Locate the cell with the specified text and output its (X, Y) center coordinate. 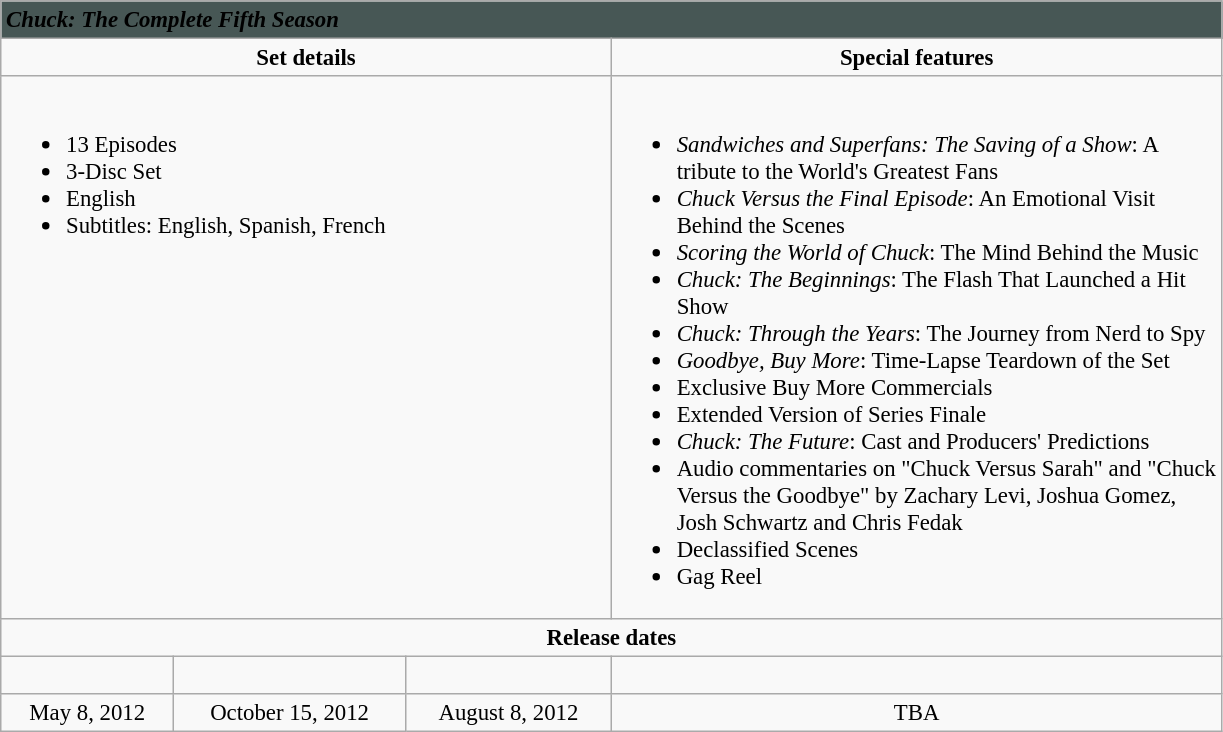
Chuck: The Complete Fifth Season (612, 20)
October 15, 2012 (290, 712)
Set details (306, 58)
Release dates (612, 637)
August 8, 2012 (508, 712)
TBA (916, 712)
Special features (916, 58)
13 Episodes3-Disc SetEnglishSubtitles: English, Spanish, French (306, 347)
May 8, 2012 (88, 712)
